Identify which cell holds the provided text, then report its [x, y] central coordinate. 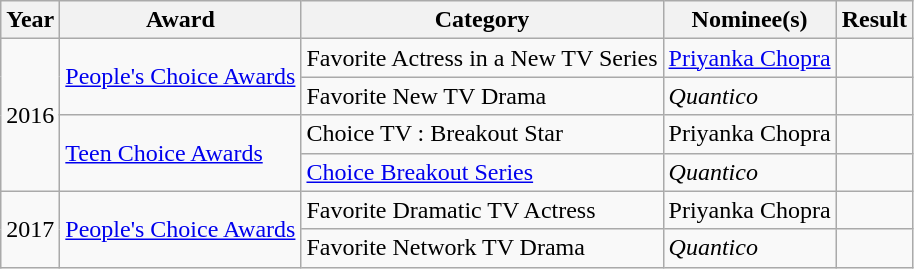
Category [482, 20]
2017 [30, 229]
Teen Choice Awards [180, 153]
Favorite Network TV Drama [482, 248]
Favorite New TV Drama [482, 96]
Favorite Actress in a New TV Series [482, 58]
Award [180, 20]
Favorite Dramatic TV Actress [482, 210]
Choice Breakout Series [482, 172]
2016 [30, 115]
Year [30, 20]
Result [874, 20]
Nominee(s) [750, 20]
Choice TV : Breakout Star [482, 134]
